For the text-containing cell, return its midpoint in [X, Y] coordinate format. 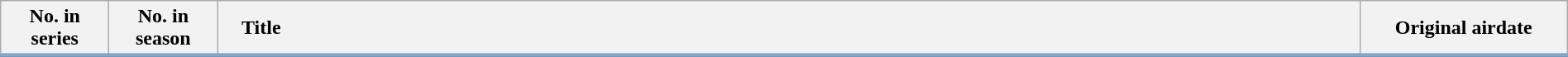
Original airdate [1464, 28]
No. inseason [164, 28]
No. inseries [55, 28]
Title [789, 28]
